Pinpoint the cell where the given text exists, returning its [x, y] midpoint coordinate. 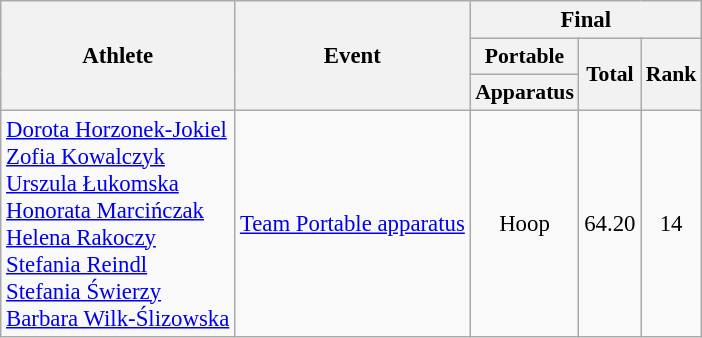
Athlete [118, 56]
Total [610, 74]
Hoop [524, 224]
Portable [524, 57]
64.20 [610, 224]
Event [352, 56]
Team Portable apparatus [352, 224]
Final [586, 20]
14 [672, 224]
Rank [672, 74]
Dorota Horzonek-JokielZofia KowalczykUrszula ŁukomskaHonorata MarcińczakHelena RakoczyStefania ReindlStefania ŚwierzyBarbara Wilk-Ślizowska [118, 224]
Apparatus [524, 92]
